Return (X, Y) of the center of cell containing provided text 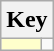
Key (27, 20)
